Capture the cell that displays the provided text and extract its [X, Y] central coordinate. 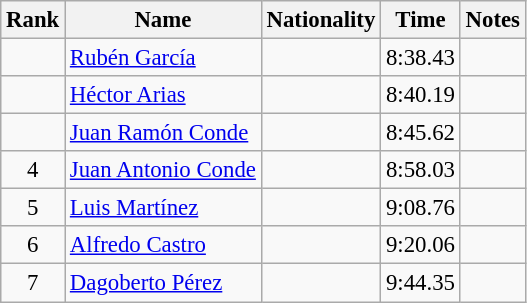
8:40.19 [421, 95]
Juan Ramón Conde [164, 133]
Alfredo Castro [164, 245]
Time [421, 20]
Héctor Arias [164, 95]
8:58.03 [421, 170]
8:38.43 [421, 58]
4 [33, 170]
7 [33, 283]
Rubén García [164, 58]
8:45.62 [421, 133]
Juan Antonio Conde [164, 170]
9:08.76 [421, 208]
5 [33, 208]
6 [33, 245]
Dagoberto Pérez [164, 283]
Name [164, 20]
Nationality [320, 20]
Luis Martínez [164, 208]
Notes [492, 20]
9:20.06 [421, 245]
Rank [33, 20]
9:44.35 [421, 283]
